Output the (x, y) coordinate of the center of the cell containing the given text.  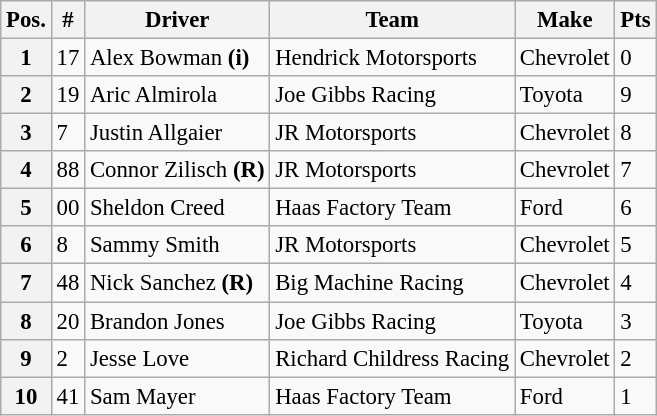
0 (636, 58)
88 (68, 170)
Sam Mayer (178, 396)
# (68, 20)
19 (68, 95)
Pos. (26, 20)
Hendrick Motorsports (392, 58)
00 (68, 208)
17 (68, 58)
Nick Sanchez (R) (178, 283)
Justin Allgaier (178, 133)
Sheldon Creed (178, 208)
Sammy Smith (178, 245)
Richard Childress Racing (392, 358)
Pts (636, 20)
Jesse Love (178, 358)
20 (68, 321)
Aric Almirola (178, 95)
Brandon Jones (178, 321)
48 (68, 283)
41 (68, 396)
Alex Bowman (i) (178, 58)
Big Machine Racing (392, 283)
Connor Zilisch (R) (178, 170)
Driver (178, 20)
10 (26, 396)
Make (565, 20)
Team (392, 20)
